Search for the cell housing the specified text and yield its [X, Y] center coordinate. 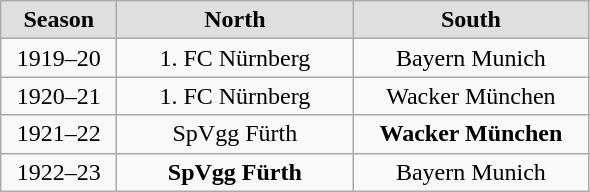
1920–21 [59, 96]
1921–22 [59, 134]
Season [59, 20]
South [471, 20]
North [235, 20]
1919–20 [59, 58]
1922–23 [59, 172]
